Pinpoint the cell where the given text exists, returning its [X, Y] midpoint coordinate. 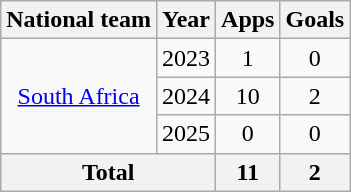
1 [248, 58]
Goals [315, 20]
Year [186, 20]
Apps [248, 20]
2025 [186, 134]
National team [79, 20]
2024 [186, 96]
2023 [186, 58]
10 [248, 96]
11 [248, 172]
South Africa [79, 96]
Total [108, 172]
